Detect which cell encompasses the target text, then output its [x, y] center coordinate. 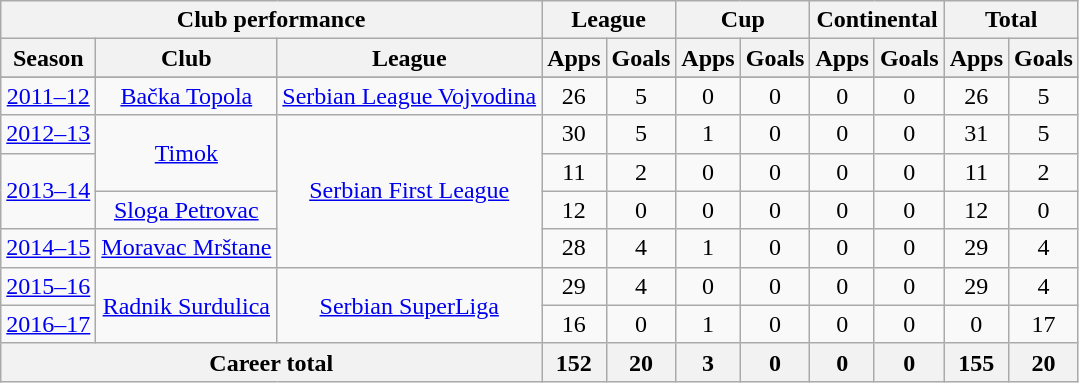
3 [708, 362]
2015–16 [48, 286]
2011–12 [48, 96]
Total [1011, 20]
30 [574, 134]
2012–13 [48, 134]
Serbian First League [410, 191]
2016–17 [48, 324]
Serbian League Vojvodina [410, 96]
28 [574, 248]
Cup [743, 20]
155 [976, 362]
2013–14 [48, 191]
Career total [272, 362]
Sloga Petrovac [186, 210]
Season [48, 58]
31 [976, 134]
2014–15 [48, 248]
Continental [877, 20]
Club performance [272, 20]
17 [1044, 324]
Timok [186, 153]
16 [574, 324]
Moravac Mrštane [186, 248]
152 [574, 362]
Serbian SuperLiga [410, 305]
Club [186, 58]
Radnik Surdulica [186, 305]
Bačka Topola [186, 96]
